Extract the (x, y) coordinate from the center of the cell holding the provided text.  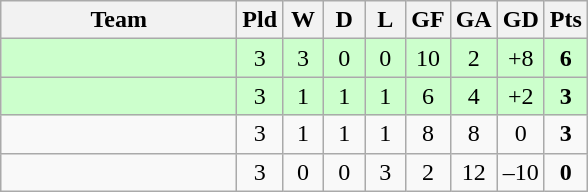
GA (474, 20)
+8 (520, 58)
GD (520, 20)
L (386, 20)
D (344, 20)
+2 (520, 96)
12 (474, 172)
GF (428, 20)
Pts (566, 20)
10 (428, 58)
W (304, 20)
4 (474, 96)
Team (119, 20)
Pld (260, 20)
–10 (520, 172)
